Detect which cell encompasses the target text, then output its (X, Y) center coordinate. 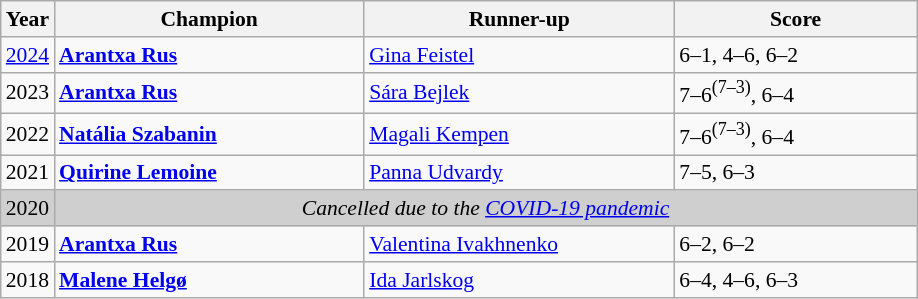
2023 (28, 92)
Runner-up (519, 19)
6–2, 6–2 (796, 244)
2024 (28, 55)
Champion (209, 19)
2022 (28, 134)
Cancelled due to the COVID-19 pandemic (486, 209)
6–4, 4–6, 6–3 (796, 280)
Malene Helgø (209, 280)
Magali Kempen (519, 134)
Quirine Lemoine (209, 173)
2018 (28, 280)
Score (796, 19)
Sára Bejlek (519, 92)
2021 (28, 173)
2019 (28, 244)
6–1, 4–6, 6–2 (796, 55)
Year (28, 19)
Ida Jarlskog (519, 280)
Natália Szabanin (209, 134)
Valentina Ivakhnenko (519, 244)
7–5, 6–3 (796, 173)
Gina Feistel (519, 55)
2020 (28, 209)
Panna Udvardy (519, 173)
